Return the [X, Y] coordinate for the center point of the cell that contains the specified text.  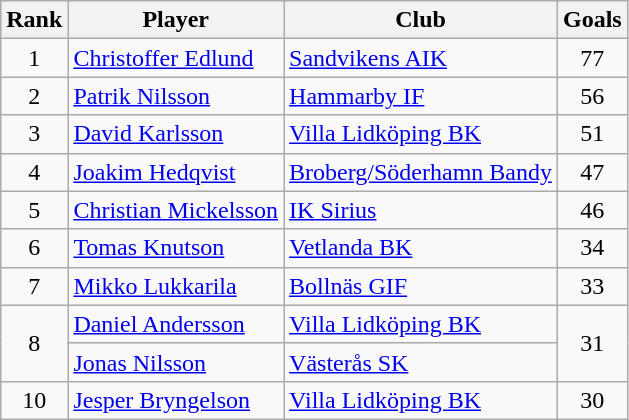
1 [34, 58]
4 [34, 172]
34 [592, 248]
Bollnäs GIF [421, 286]
8 [34, 343]
47 [592, 172]
Hammarby IF [421, 96]
3 [34, 134]
Christoffer Edlund [176, 58]
5 [34, 210]
33 [592, 286]
David Karlsson [176, 134]
2 [34, 96]
Broberg/Söderhamn Bandy [421, 172]
6 [34, 248]
Club [421, 20]
Västerås SK [421, 362]
46 [592, 210]
51 [592, 134]
Mikko Lukkarila [176, 286]
Patrik Nilsson [176, 96]
77 [592, 58]
7 [34, 286]
Joakim Hedqvist [176, 172]
Goals [592, 20]
30 [592, 400]
56 [592, 96]
Player [176, 20]
Daniel Andersson [176, 324]
Jonas Nilsson [176, 362]
IK Sirius [421, 210]
Sandvikens AIK [421, 58]
31 [592, 343]
Rank [34, 20]
Vetlanda BK [421, 248]
Jesper Bryngelson [176, 400]
Christian Mickelsson [176, 210]
Tomas Knutson [176, 248]
10 [34, 400]
